Determine the [X, Y] coordinate at the center of the cell enclosing the given text.  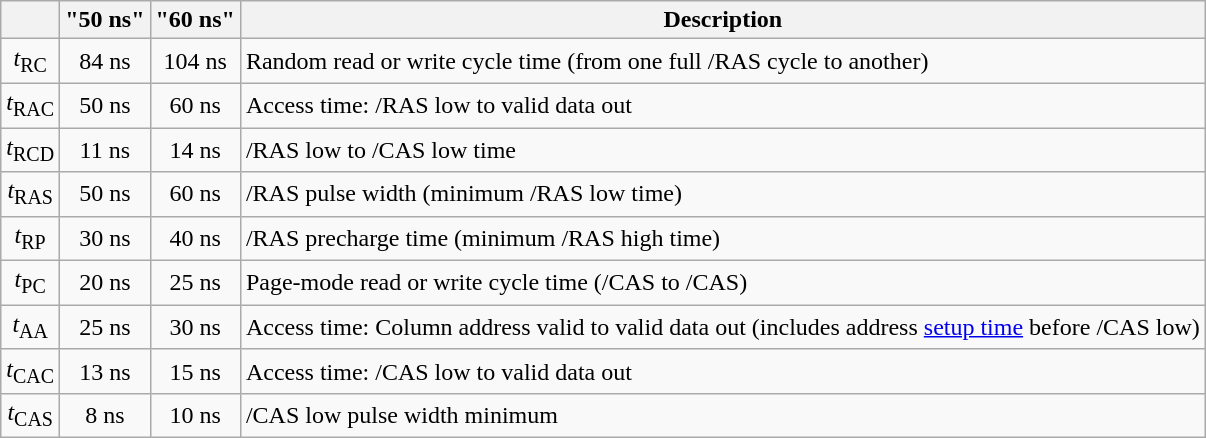
tRP [30, 238]
14 ns [195, 150]
104 ns [195, 61]
tCAC [30, 371]
Access time: /RAS low to valid data out [722, 105]
84 ns [105, 61]
Access time: /CAS low to valid data out [722, 371]
/RAS pulse width (minimum /RAS low time) [722, 194]
tAA [30, 327]
11 ns [105, 150]
/CAS low pulse width minimum [722, 416]
10 ns [195, 416]
Access time: Column address valid to valid data out (includes address setup time before /CAS low) [722, 327]
/RAS low to /CAS low time [722, 150]
13 ns [105, 371]
15 ns [195, 371]
40 ns [195, 238]
tRAC [30, 105]
20 ns [105, 283]
"60 ns" [195, 20]
Description [722, 20]
Random read or write cycle time (from one full /RAS cycle to another) [722, 61]
tCAS [30, 416]
tRCD [30, 150]
"50 ns" [105, 20]
/RAS precharge time (minimum /RAS high time) [722, 238]
tRAS [30, 194]
Page-mode read or write cycle time (/CAS to /CAS) [722, 283]
8 ns [105, 416]
tRC [30, 61]
tPC [30, 283]
